Output the (x, y) coordinate of the center of the cell containing the given text.  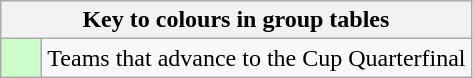
Teams that advance to the Cup Quarterfinal (256, 58)
Key to colours in group tables (236, 20)
